Detect which cell encompasses the target text, then output its [x, y] center coordinate. 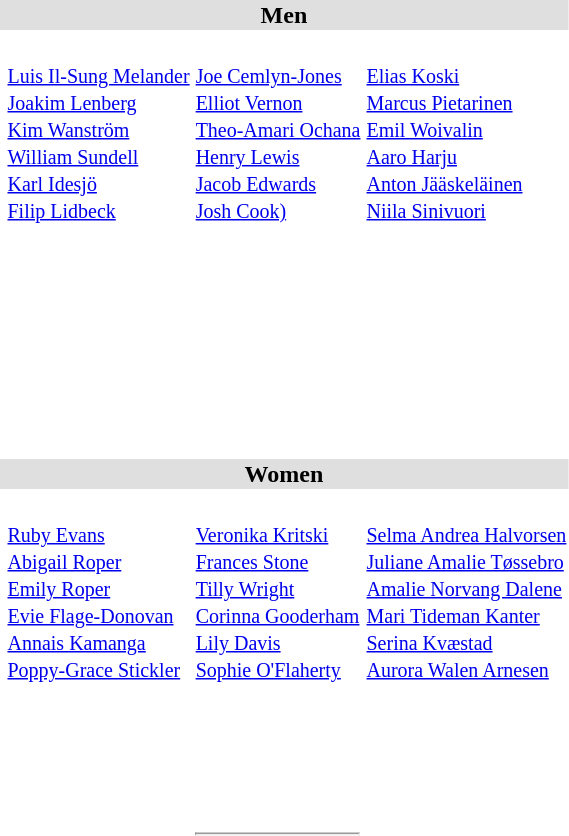
Ruby Evans Abigail Roper Emily Roper Evie Flage-Donovan Annais Kamanga Poppy-Grace Stickler [98, 588]
Luis Il-Sung Melander Joakim Lenberg Kim Wanström William Sundell Karl Idesjö Filip Lidbeck [98, 129]
Elias Koski Marcus Pietarinen Emil Woivalin Aaro Harju Anton Jääskeläinen Niila Sinivuori [466, 129]
Veronika Kritski Frances Stone Tilly Wright Corinna Gooderham Lily Davis Sophie O'Flaherty [278, 588]
Men [284, 15]
Selma Andrea Halvorsen Juliane Amalie Tøssebro Amalie Norvang Dalene Mari Tideman Kanter Serina Kvæstad Aurora Walen Arnesen [466, 588]
Women [284, 474]
Joe Cemlyn-Jones Elliot Vernon Theo-Amari Ochana Henry Lewis Jacob Edwards Josh Cook) [278, 129]
